Scan for the cell matching the given text and deliver its (X, Y) coordinate at center. 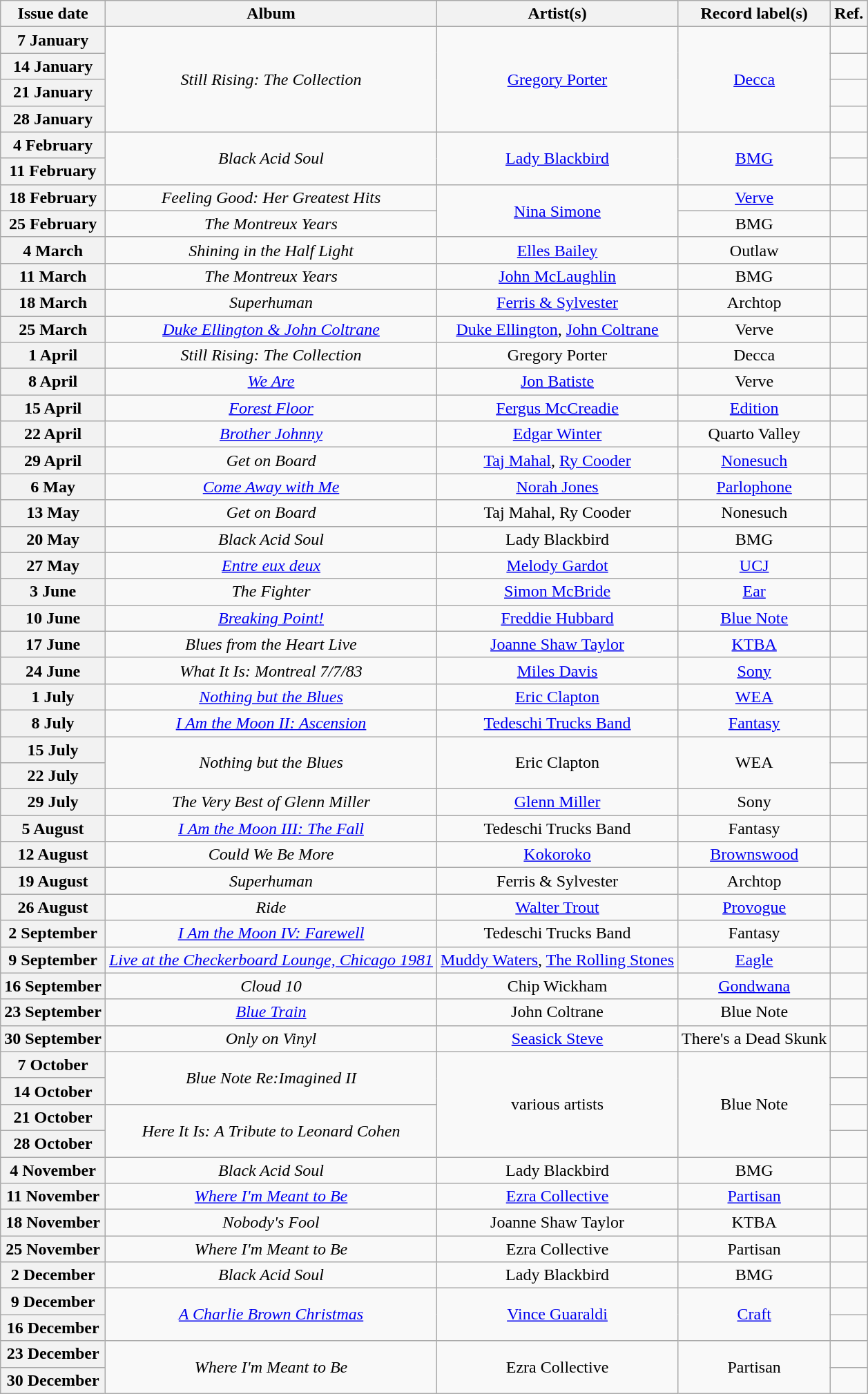
Nina Simone (558, 211)
Blue Train (271, 1012)
The Fighter (271, 592)
I Am the Moon III: The Fall (271, 829)
9 September (53, 960)
There's a Dead Skunk (754, 1038)
I Am the Moon II: Ascension (271, 723)
12 August (53, 855)
22 April (53, 434)
2 September (53, 933)
20 May (53, 539)
22 July (53, 776)
I Am the Moon IV: Farewell (271, 933)
Quarto Valley (754, 434)
Duke Ellington & John Coltrane (271, 329)
1 April (53, 356)
Kokoroko (558, 855)
Provogue (754, 907)
Come Away with Me (271, 487)
13 May (53, 513)
Blues from the Heart Live (271, 644)
Breaking Point! (271, 618)
8 April (53, 382)
Ride (271, 907)
23 September (53, 1012)
14 January (53, 66)
16 December (53, 1328)
28 January (53, 119)
25 November (53, 1249)
Outlaw (754, 250)
10 June (53, 618)
11 February (53, 171)
Elles Bailey (558, 250)
25 February (53, 224)
Could We Be More (271, 855)
Album (271, 14)
6 May (53, 487)
Simon McBride (558, 592)
Vince Guaraldi (558, 1315)
5 August (53, 829)
Craft (754, 1315)
4 February (53, 145)
Jon Batiste (558, 382)
Artist(s) (558, 14)
Miles Davis (558, 670)
John Coltrane (558, 1012)
Glenn Miller (558, 802)
Shining in the Half Light (271, 250)
What It Is: Montreal 7/7/83 (271, 670)
Walter Trout (558, 907)
11 March (53, 276)
9 December (53, 1301)
Ear (754, 592)
4 November (53, 1170)
Issue date (53, 14)
Here It Is: A Tribute to Leonard Cohen (271, 1130)
26 August (53, 907)
15 July (53, 749)
Edition (754, 408)
29 July (53, 802)
11 November (53, 1197)
Brownswood (754, 855)
8 July (53, 723)
Chip Wickham (558, 986)
15 April (53, 408)
The Very Best of Glenn Miller (271, 802)
Blue Note Re:Imagined II (271, 1078)
Norah Jones (558, 487)
Edgar Winter (558, 434)
18 February (53, 197)
25 March (53, 329)
29 April (53, 461)
4 March (53, 250)
Freddie Hubbard (558, 618)
2 December (53, 1275)
Parlophone (754, 487)
Entre eux deux (271, 565)
16 September (53, 986)
24 June (53, 670)
21 October (53, 1117)
7 January (53, 40)
18 March (53, 302)
30 December (53, 1380)
A Charlie Brown Christmas (271, 1315)
3 June (53, 592)
Record label(s) (754, 14)
1 July (53, 697)
18 November (53, 1223)
23 December (53, 1354)
21 January (53, 93)
30 September (53, 1038)
Brother Johnny (271, 434)
19 August (53, 881)
14 October (53, 1091)
We Are (271, 382)
Duke Ellington, John Coltrane (558, 329)
Eagle (754, 960)
Gondwana (754, 986)
28 October (53, 1143)
Feeling Good: Her Greatest Hits (271, 197)
Only on Vinyl (271, 1038)
Cloud 10 (271, 986)
Nobody's Fool (271, 1223)
Live at the Checkerboard Lounge, Chicago 1981 (271, 960)
17 June (53, 644)
7 October (53, 1065)
Ref. (849, 14)
Muddy Waters, The Rolling Stones (558, 960)
Forest Floor (271, 408)
Melody Gardot (558, 565)
Seasick Steve (558, 1038)
27 May (53, 565)
various artists (558, 1104)
Fergus McCreadie (558, 408)
John McLaughlin (558, 276)
UCJ (754, 565)
